Output the (X, Y) coordinate of the center of the cell containing the given text.  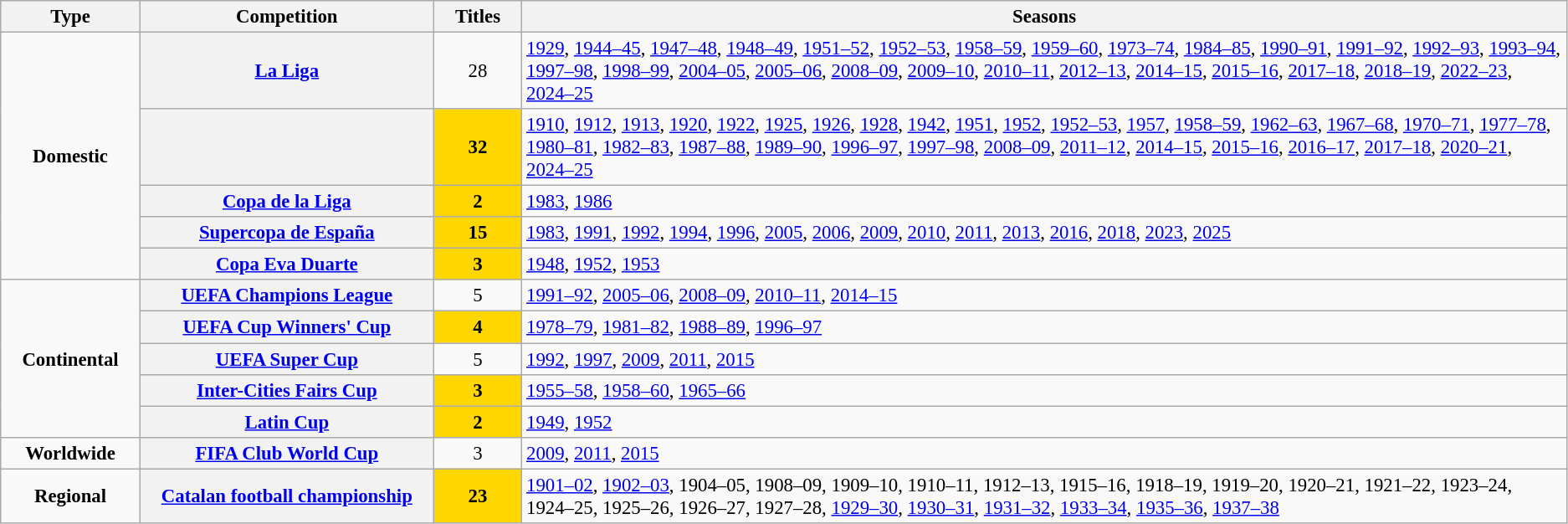
15 (477, 233)
1955–58, 1958–60, 1965–66 (1044, 390)
Inter-Cities Fairs Cup (286, 390)
4 (477, 327)
1983, 1991, 1992, 1994, 1996, 2005, 2006, 2009, 2010, 2011, 2013, 2016, 2018, 2023, 2025 (1044, 233)
UEFA Super Cup (286, 359)
Domestic (70, 157)
Worldwide (70, 453)
28 (477, 71)
FIFA Club World Cup (286, 453)
1991–92, 2005–06, 2008–09, 2010–11, 2014–15 (1044, 295)
UEFA Cup Winners' Cup (286, 327)
UEFA Champions League (286, 295)
Type (70, 17)
Regional (70, 496)
32 (477, 147)
Titles (477, 17)
1949, 1952 (1044, 422)
Copa de la Liga (286, 202)
Competition (286, 17)
Copa Eva Duarte (286, 265)
Supercopa de España (286, 233)
1983, 1986 (1044, 202)
1992, 1997, 2009, 2011, 2015 (1044, 359)
23 (477, 496)
La Liga (286, 71)
Seasons (1044, 17)
Latin Cup (286, 422)
2009, 2011, 2015 (1044, 453)
Catalan football championship (286, 496)
1978–79, 1981–82, 1988–89, 1996–97 (1044, 327)
Continental (70, 358)
1948, 1952, 1953 (1044, 265)
